Locate the cell with the specified text and output its (X, Y) center coordinate. 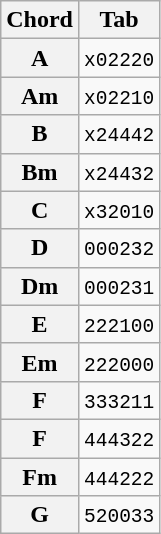
Fm (40, 477)
222100 (118, 324)
Em (40, 362)
x02220 (118, 58)
000231 (118, 286)
x24442 (118, 134)
E (40, 324)
x24432 (118, 172)
A (40, 58)
D (40, 248)
G (40, 515)
444222 (118, 477)
x32010 (118, 210)
Bm (40, 172)
333211 (118, 400)
Am (40, 96)
Tab (118, 20)
B (40, 134)
C (40, 210)
000232 (118, 248)
444322 (118, 438)
222000 (118, 362)
520033 (118, 515)
x02210 (118, 96)
Chord (40, 20)
Dm (40, 286)
